Locate the cell with the specified text and output its [x, y] center coordinate. 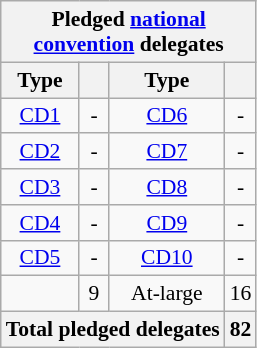
82 [241, 330]
CD8 [167, 187]
Total pledged delegates [113, 330]
CD6 [167, 116]
At-large [167, 294]
CD4 [40, 223]
CD3 [40, 187]
CD5 [40, 258]
16 [241, 294]
CD1 [40, 116]
CD7 [167, 152]
CD2 [40, 152]
CD9 [167, 223]
9 [94, 294]
CD10 [167, 258]
Pledged nationalconvention delegates [129, 32]
